Return the [X, Y] coordinate for the center point of the cell that contains the specified text.  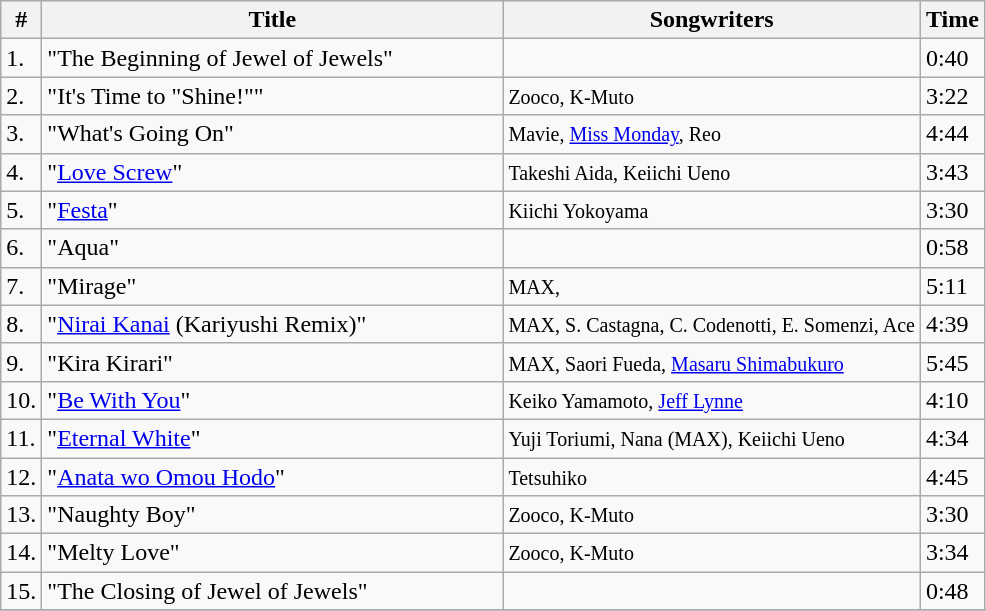
7. [22, 286]
4:45 [952, 477]
"Naughty Boy" [272, 515]
12. [22, 477]
Mavie, Miss Monday, Reo [712, 134]
0:40 [952, 58]
0:48 [952, 591]
4:39 [952, 324]
"The Beginning of Jewel of Jewels" [272, 58]
3. [22, 134]
4:10 [952, 400]
"Anata wo Omou Hodo" [272, 477]
Kiichi Yokoyama [712, 210]
"It's Time to "Shine!"" [272, 96]
"Festa" [272, 210]
MAX, Saori Fueda, Masaru Shimabukuro [712, 362]
4:34 [952, 438]
Title [272, 20]
6. [22, 248]
Songwriters [712, 20]
"Be With You" [272, 400]
11. [22, 438]
Takeshi Aida, Keiichi Ueno [712, 172]
"Melty Love" [272, 553]
"Aqua" [272, 248]
1. [22, 58]
8. [22, 324]
"What's Going On" [272, 134]
"Mirage" [272, 286]
4:44 [952, 134]
"Kira Kirari" [272, 362]
10. [22, 400]
4. [22, 172]
3:43 [952, 172]
2. [22, 96]
"The Closing of Jewel of Jewels" [272, 591]
MAX, S. Castagna, C. Codenotti, E. Somenzi, Ace [712, 324]
5:11 [952, 286]
9. [22, 362]
3:34 [952, 553]
Tetsuhiko [712, 477]
Keiko Yamamoto, Jeff Lynne [712, 400]
# [22, 20]
5. [22, 210]
Yuji Toriumi, Nana (MAX), Keiichi Ueno [712, 438]
3:22 [952, 96]
MAX, [712, 286]
"Nirai Kanai (Kariyushi Remix)" [272, 324]
Time [952, 20]
"Eternal White" [272, 438]
15. [22, 591]
0:58 [952, 248]
5:45 [952, 362]
"Love Screw" [272, 172]
14. [22, 553]
13. [22, 515]
